Extract the [X, Y] coordinate from the center of the cell holding the provided text.  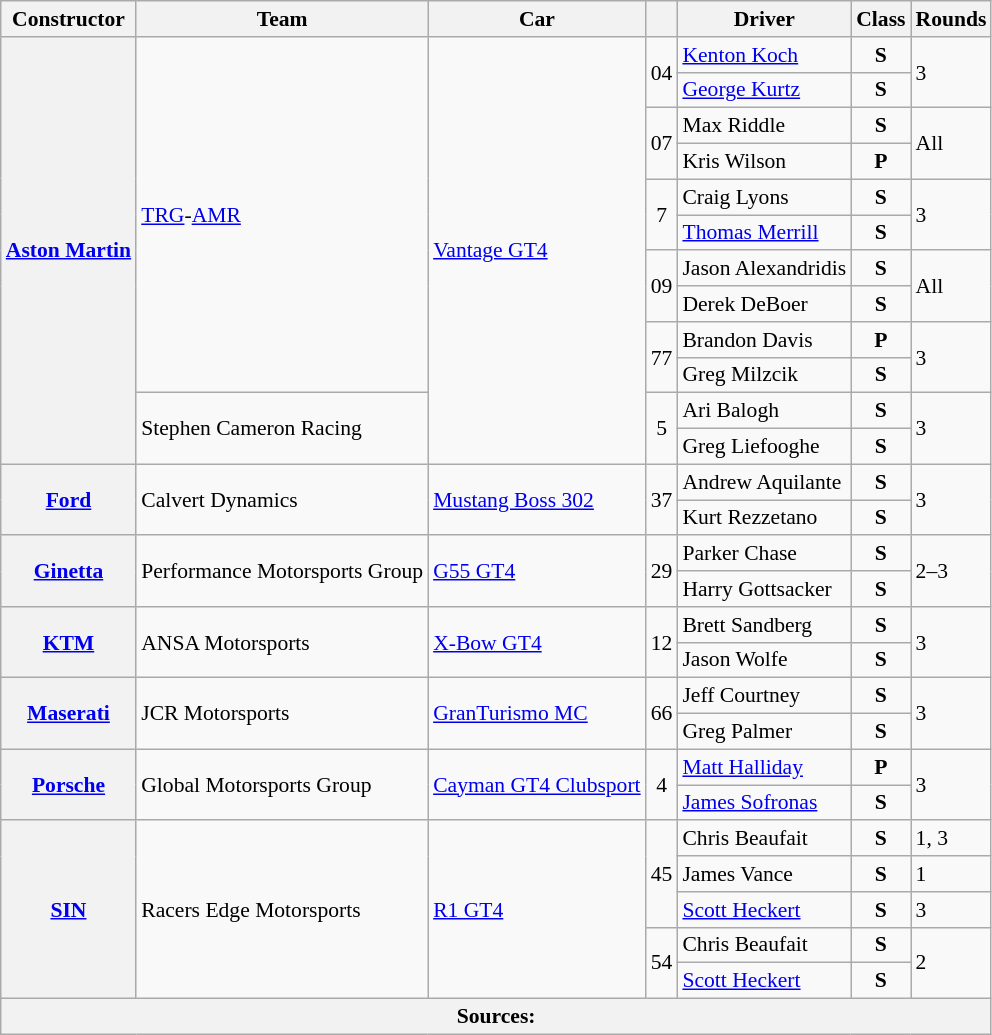
Vantage GT4 [537, 251]
Driver [764, 19]
Calvert Dynamics [282, 500]
JCR Motorsports [282, 714]
Brett Sandberg [764, 625]
2–3 [952, 572]
Ginetta [68, 572]
Constructor [68, 19]
KTM [68, 642]
Racers Edge Motorsports [282, 910]
James Vance [764, 874]
Car [537, 19]
Porsche [68, 784]
Jason Wolfe [764, 660]
54 [662, 962]
Kurt Rezzetano [764, 518]
James Sofronas [764, 803]
Global Motorsports Group [282, 784]
Stephen Cameron Racing [282, 428]
Performance Motorsports Group [282, 572]
Derek DeBoer [764, 304]
SIN [68, 910]
Ford [68, 500]
12 [662, 642]
2 [952, 962]
Rounds [952, 19]
1 [952, 874]
Brandon Davis [764, 340]
Max Riddle [764, 126]
Class [880, 19]
Maserati [68, 714]
Sources: [496, 1017]
Ari Balogh [764, 411]
45 [662, 874]
4 [662, 784]
04 [662, 72]
George Kurtz [764, 90]
Greg Liefooghe [764, 447]
1, 3 [952, 839]
Greg Milzcik [764, 375]
77 [662, 358]
Thomas Merrill [764, 233]
Harry Gottsacker [764, 589]
Jason Alexandridis [764, 269]
09 [662, 286]
ANSA Motorsports [282, 642]
X-Bow GT4 [537, 642]
Cayman GT4 Clubsport [537, 784]
G55 GT4 [537, 572]
Parker Chase [764, 554]
Team [282, 19]
7 [662, 214]
5 [662, 428]
07 [662, 144]
29 [662, 572]
Matt Halliday [764, 767]
Greg Palmer [764, 732]
Mustang Boss 302 [537, 500]
Aston Martin [68, 251]
TRG-AMR [282, 215]
Kris Wilson [764, 162]
Craig Lyons [764, 197]
37 [662, 500]
R1 GT4 [537, 910]
Kenton Koch [764, 55]
GranTurismo MC [537, 714]
Jeff Courtney [764, 696]
Andrew Aquilante [764, 482]
66 [662, 714]
